Identify which cell holds the provided text, then report its (x, y) central coordinate. 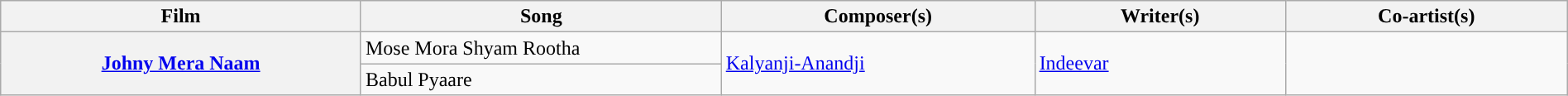
Kalyanji-Anandji (878, 64)
Film (181, 17)
Babul Pyaare (541, 79)
Johny Mera Naam (181, 64)
Composer(s) (878, 17)
Writer(s) (1159, 17)
Co-artist(s) (1426, 17)
Song (541, 17)
Mose Mora Shyam Rootha (541, 48)
Indeevar (1159, 64)
